Provide the (X, Y) coordinate of the cell's center where the given text is located.  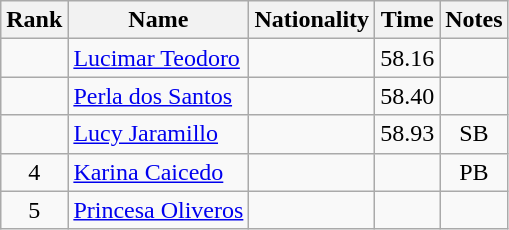
Notes (474, 20)
PB (474, 172)
4 (34, 172)
Time (408, 20)
Karina Caicedo (158, 172)
Nationality (312, 20)
Lucy Jaramillo (158, 134)
58.93 (408, 134)
Rank (34, 20)
Name (158, 20)
58.40 (408, 96)
58.16 (408, 58)
5 (34, 210)
SB (474, 134)
Princesa Oliveros (158, 210)
Perla dos Santos (158, 96)
Lucimar Teodoro (158, 58)
